Provide the (X, Y) coordinate of the cell's center where the given text is located.  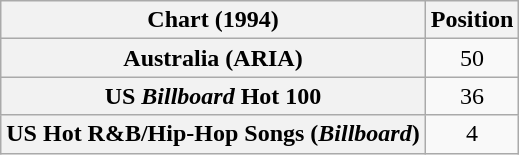
Position (472, 20)
36 (472, 96)
50 (472, 58)
Chart (1994) (213, 20)
US Billboard Hot 100 (213, 96)
4 (472, 134)
Australia (ARIA) (213, 58)
US Hot R&B/Hip-Hop Songs (Billboard) (213, 134)
